Locate the cell with the specified text and output its [x, y] center coordinate. 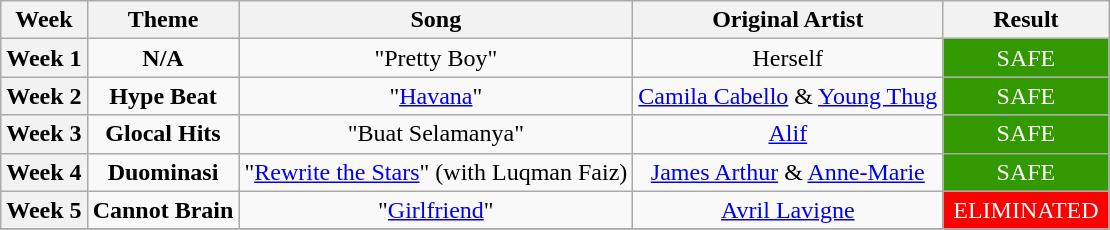
Week [44, 20]
ELIMINATED [1026, 210]
Original Artist [788, 20]
"Buat Selamanya" [436, 134]
Week 3 [44, 134]
Result [1026, 20]
"Havana" [436, 96]
Glocal Hits [163, 134]
Hype Beat [163, 96]
Week 2 [44, 96]
Herself [788, 58]
Avril Lavigne [788, 210]
Week 5 [44, 210]
"Rewrite the Stars" (with Luqman Faiz) [436, 172]
"Pretty Boy" [436, 58]
Theme [163, 20]
Song [436, 20]
Alif [788, 134]
Cannot Brain [163, 210]
Week 1 [44, 58]
Duominasi [163, 172]
James Arthur & Anne-Marie [788, 172]
N/A [163, 58]
Camila Cabello & Young Thug [788, 96]
Week 4 [44, 172]
"Girlfriend" [436, 210]
